Scan for the cell matching the given text and deliver its (x, y) coordinate at center. 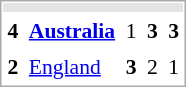
4 (13, 31)
England (72, 67)
Australia (72, 31)
